Scan for the cell matching the given text and deliver its (x, y) coordinate at center. 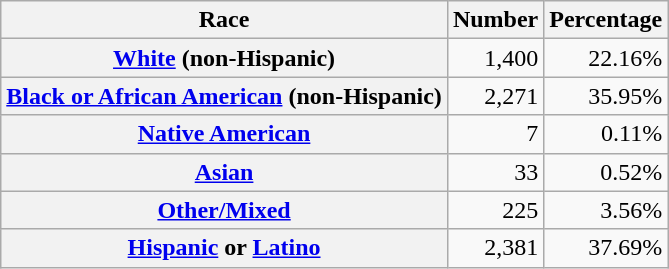
Number (495, 20)
37.69% (606, 248)
0.11% (606, 134)
Hispanic or Latino (224, 248)
White (non-Hispanic) (224, 58)
225 (495, 210)
Black or African American (non-Hispanic) (224, 96)
22.16% (606, 58)
Native American (224, 134)
35.95% (606, 96)
7 (495, 134)
3.56% (606, 210)
Other/Mixed (224, 210)
2,271 (495, 96)
Race (224, 20)
0.52% (606, 172)
Percentage (606, 20)
2,381 (495, 248)
33 (495, 172)
Asian (224, 172)
1,400 (495, 58)
